Pinpoint the cell where the given text exists, returning its [X, Y] midpoint coordinate. 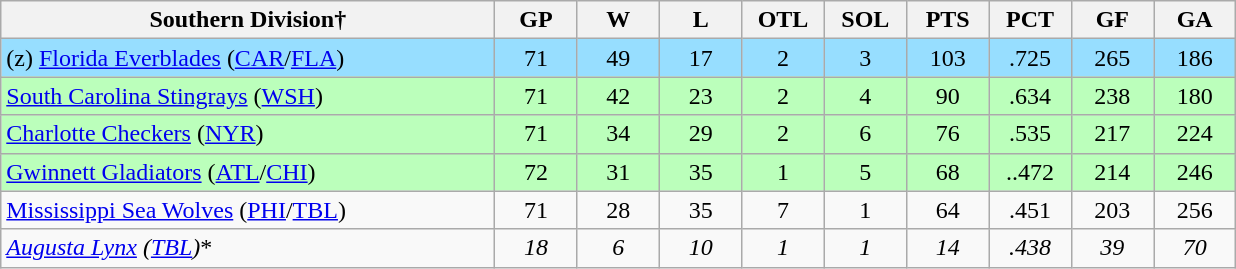
GA [1195, 20]
246 [1195, 172]
Gwinnett Gladiators (ATL/CHI) [248, 172]
W [618, 20]
5 [865, 172]
(z) Florida Everblades (CAR/FLA) [248, 58]
18 [536, 248]
Augusta Lynx (TBL)* [248, 248]
OTL [783, 20]
29 [700, 134]
GF [1112, 20]
224 [1195, 134]
17 [700, 58]
28 [618, 210]
68 [947, 172]
3 [865, 58]
217 [1112, 134]
180 [1195, 96]
23 [700, 96]
PTS [947, 20]
.451 [1030, 210]
Southern Division† [248, 20]
PCT [1030, 20]
42 [618, 96]
SOL [865, 20]
39 [1112, 248]
GP [536, 20]
4 [865, 96]
South Carolina Stingrays (WSH) [248, 96]
256 [1195, 210]
103 [947, 58]
214 [1112, 172]
31 [618, 172]
L [700, 20]
76 [947, 134]
Charlotte Checkers (NYR) [248, 134]
90 [947, 96]
7 [783, 210]
238 [1112, 96]
10 [700, 248]
49 [618, 58]
14 [947, 248]
.634 [1030, 96]
70 [1195, 248]
203 [1112, 210]
265 [1112, 58]
72 [536, 172]
Mississippi Sea Wolves (PHI/TBL) [248, 210]
64 [947, 210]
186 [1195, 58]
.438 [1030, 248]
..472 [1030, 172]
.725 [1030, 58]
.535 [1030, 134]
34 [618, 134]
